From the cell containing the given text, extract its center point as [x, y] coordinate. 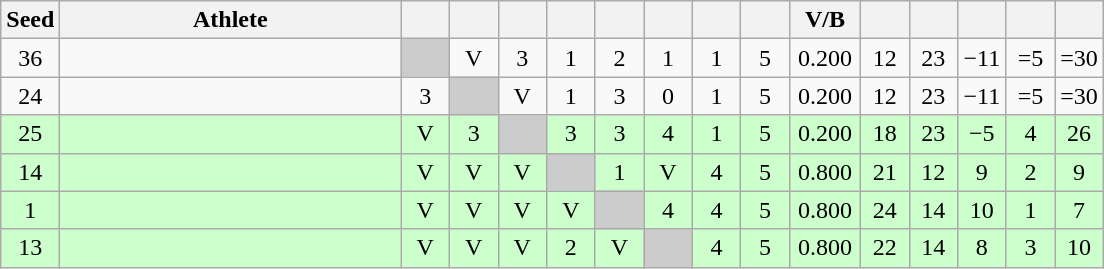
22 [884, 248]
36 [30, 58]
18 [884, 134]
13 [30, 248]
−5 [982, 134]
26 [1080, 134]
Seed [30, 20]
0 [668, 96]
25 [30, 134]
21 [884, 172]
7 [1080, 210]
8 [982, 248]
Athlete [230, 20]
V/B [824, 20]
